Find where the given text appears and provide that cell's center as [x, y] coordinate. 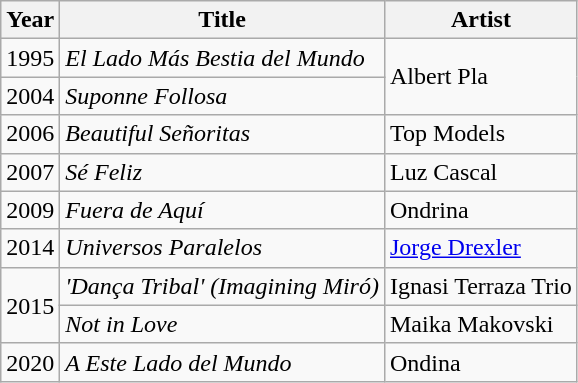
Title [222, 20]
2004 [30, 96]
Ignasi Terraza Trio [480, 286]
Sé Feliz [222, 172]
Top Models [480, 134]
Universos Paralelos [222, 248]
Suponne Follosa [222, 96]
El Lado Más Bestia del Mundo [222, 58]
Fuera de Aquí [222, 210]
Not in Love [222, 324]
2020 [30, 362]
Albert Pla [480, 77]
Maika Makovski [480, 324]
Ondina [480, 362]
Luz Cascal [480, 172]
2009 [30, 210]
A Este Lado del Mundo [222, 362]
Jorge Drexler [480, 248]
2006 [30, 134]
2007 [30, 172]
Artist [480, 20]
Year [30, 20]
'Dança Tribal' (Imagining Miró) [222, 286]
Ondrina [480, 210]
2015 [30, 305]
1995 [30, 58]
Beautiful Señoritas [222, 134]
2014 [30, 248]
